Pinpoint the cell where the given text exists, returning its (X, Y) midpoint coordinate. 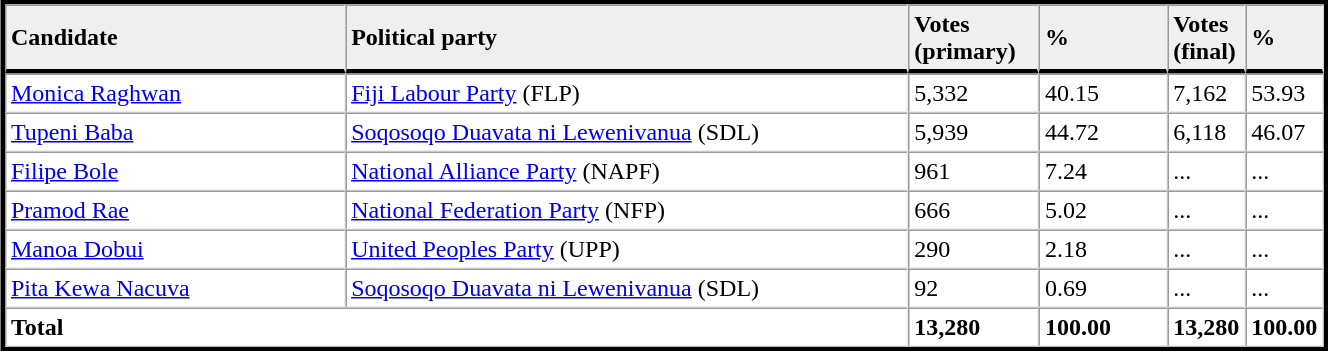
Votes(primary) (974, 38)
National Federation Party (NFP) (626, 210)
6,118 (1206, 132)
Manoa Dobui (175, 250)
92 (974, 288)
Monica Raghwan (175, 94)
Candidate (175, 38)
2.18 (1103, 250)
5,939 (974, 132)
40.15 (1103, 94)
53.93 (1284, 94)
666 (974, 210)
44.72 (1103, 132)
5,332 (974, 94)
Total (456, 328)
National Alliance Party (NAPF) (626, 172)
961 (974, 172)
Pita Kewa Nacuva (175, 288)
7,162 (1206, 94)
0.69 (1103, 288)
Pramod Rae (175, 210)
Tupeni Baba (175, 132)
Votes(final) (1206, 38)
5.02 (1103, 210)
7.24 (1103, 172)
Filipe Bole (175, 172)
Fiji Labour Party (FLP) (626, 94)
United Peoples Party (UPP) (626, 250)
290 (974, 250)
46.07 (1284, 132)
Political party (626, 38)
